For the text-containing cell, return its midpoint in (X, Y) coordinate format. 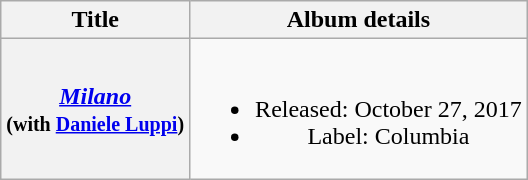
Title (96, 20)
Milano(with Daniele Luppi) (96, 109)
Album details (359, 20)
Released: October 27, 2017Label: Columbia (359, 109)
